Identify which cell holds the provided text, then report its [X, Y] central coordinate. 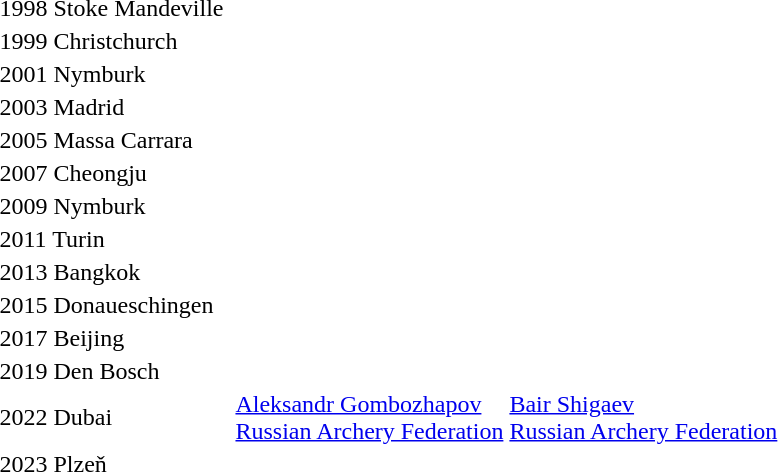
Aleksandr GombozhapovRussian Archery Federation [370, 418]
